From the cell containing the given text, extract its center point as [X, Y] coordinate. 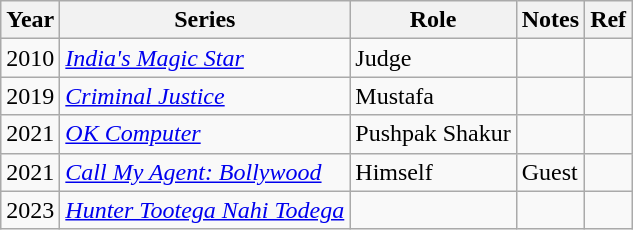
Judge [433, 58]
Pushpak Shakur [433, 134]
Call My Agent: Bollywood [205, 172]
Himself [433, 172]
Guest [550, 172]
Notes [550, 20]
Series [205, 20]
2023 [30, 210]
Year [30, 20]
Role [433, 20]
Criminal Justice [205, 96]
India's Magic Star [205, 58]
2010 [30, 58]
Mustafa [433, 96]
2019 [30, 96]
Hunter Tootega Nahi Todega [205, 210]
Ref [608, 20]
OK Computer [205, 134]
